Pinpoint the cell where the given text exists, returning its [x, y] midpoint coordinate. 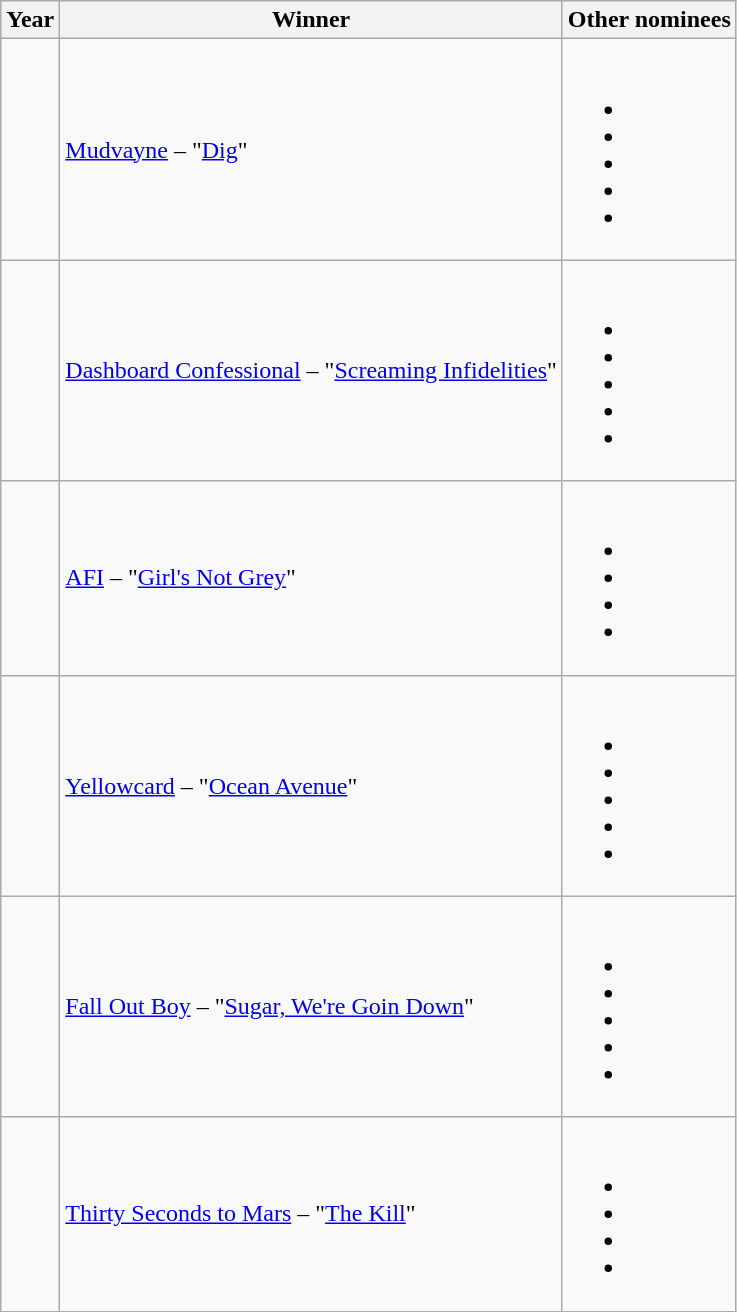
Thirty Seconds to Mars – "The Kill" [312, 1214]
Winner [312, 20]
AFI – "Girl's Not Grey" [312, 578]
Mudvayne – "Dig" [312, 150]
Year [30, 20]
Fall Out Boy – "Sugar, We're Goin Down" [312, 1006]
Other nominees [649, 20]
Dashboard Confessional – "Screaming Infidelities" [312, 370]
Yellowcard – "Ocean Avenue" [312, 786]
